From the cell containing the given text, extract its center point as [X, Y] coordinate. 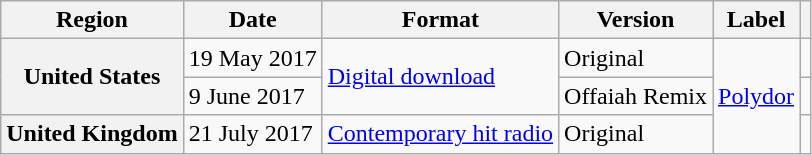
9 June 2017 [252, 96]
Region [92, 20]
19 May 2017 [252, 58]
Offaiah Remix [636, 96]
Format [440, 20]
Digital download [440, 77]
21 July 2017 [252, 134]
Version [636, 20]
United Kingdom [92, 134]
United States [92, 77]
Label [756, 20]
Contemporary hit radio [440, 134]
Polydor [756, 96]
Date [252, 20]
